Return (x, y) of the center of cell containing provided text 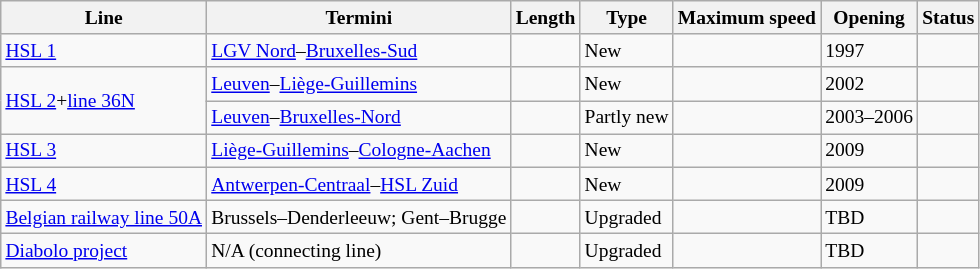
Partly new (626, 118)
Line (104, 18)
Liège-Guillemins–Cologne-Aachen (359, 150)
N/A (connecting line) (359, 250)
Opening (870, 18)
1997 (870, 50)
2003–2006 (870, 118)
HSL 4 (104, 184)
Leuven–Liège-Guillemins (359, 84)
HSL 3 (104, 150)
Belgian railway line 50A (104, 216)
Leuven–Bruxelles-Nord (359, 118)
Antwerpen-Centraal–HSL Zuid (359, 184)
LGV Nord–Bruxelles-Sud (359, 50)
Length (546, 18)
Type (626, 18)
HSL 2+line 36N (104, 100)
Status (948, 18)
Termini (359, 18)
Diabolo project (104, 250)
Maximum speed (746, 18)
2002 (870, 84)
HSL 1 (104, 50)
Brussels–Denderleeuw; Gent–Brugge (359, 216)
